Pinpoint the cell where the given text exists, returning its (x, y) midpoint coordinate. 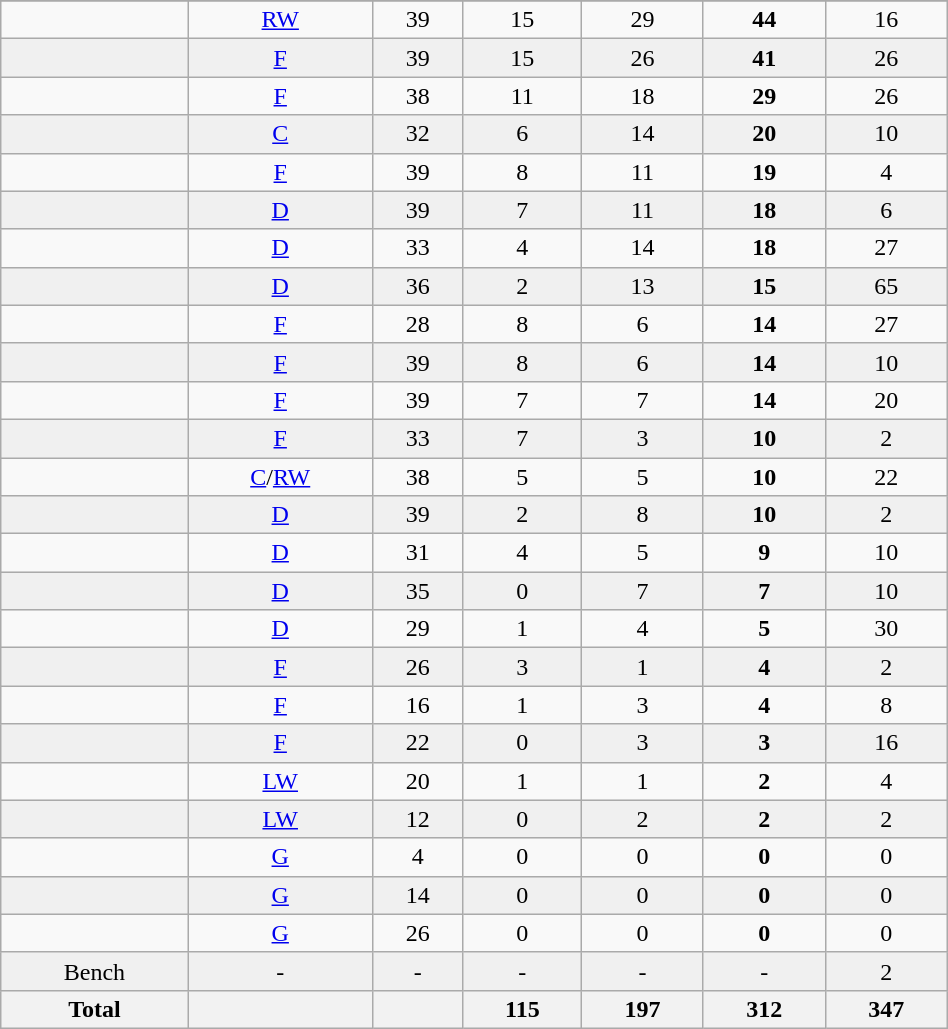
Total (94, 1009)
30 (886, 629)
65 (886, 286)
9 (764, 553)
115 (522, 1009)
28 (418, 324)
41 (764, 58)
31 (418, 553)
312 (764, 1009)
C/RW (280, 477)
36 (418, 286)
44 (764, 20)
347 (886, 1009)
C (280, 134)
13 (643, 286)
32 (418, 134)
Bench (94, 971)
RW (280, 20)
12 (418, 819)
19 (764, 172)
197 (643, 1009)
35 (418, 591)
